Return the [X, Y] coordinate for the center point of the cell that contains the specified text.  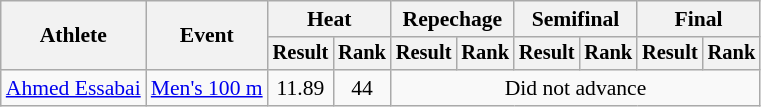
Final [698, 19]
11.89 [301, 88]
Repechage [452, 19]
Heat [330, 19]
Did not advance [576, 88]
Ahmed Essabai [74, 88]
44 [362, 88]
Men's 100 m [207, 88]
Semifinal [576, 19]
Athlete [74, 36]
Event [207, 36]
